For the text-containing cell, return its midpoint in [X, Y] coordinate format. 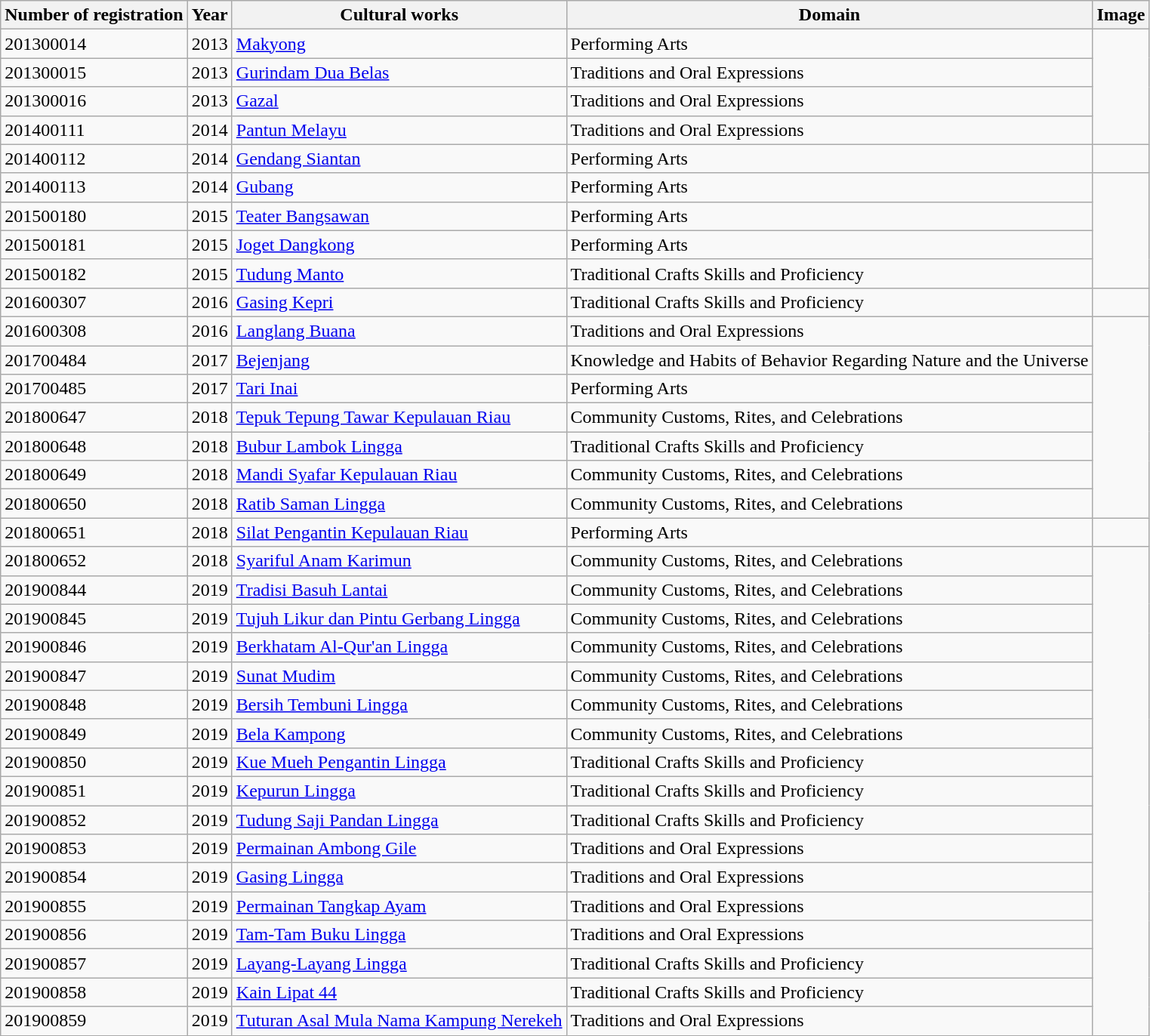
Number of registration [94, 15]
201800651 [94, 532]
201800650 [94, 504]
Kepurun Lingga [399, 791]
Domain [829, 15]
Gazal [399, 101]
201900855 [94, 906]
201500180 [94, 216]
Mandi Syafar Kepulauan Riau [399, 475]
201700484 [94, 360]
201600308 [94, 331]
201800649 [94, 475]
Langlang Buana [399, 331]
201400112 [94, 159]
Layang-Layang Lingga [399, 964]
Tradisi Basuh Lantai [399, 590]
Kain Lipat 44 [399, 992]
Tari Inai [399, 389]
201300015 [94, 72]
201900848 [94, 705]
201500182 [94, 273]
Gendang Siantan [399, 159]
Permainan Tangkap Ayam [399, 906]
201900858 [94, 992]
Bejenjang [399, 360]
201800647 [94, 418]
201900851 [94, 791]
Silat Pengantin Kepulauan Riau [399, 532]
Tudung Manto [399, 273]
201900857 [94, 964]
201800648 [94, 446]
201400113 [94, 187]
Knowledge and Habits of Behavior Regarding Nature and the Universe [829, 360]
Cultural works [399, 15]
201900859 [94, 1021]
201900847 [94, 676]
201500181 [94, 245]
Joget Dangkong [399, 245]
201600307 [94, 302]
Teater Bangsawan [399, 216]
Tam-Tam Buku Lingga [399, 935]
Kue Mueh Pengantin Lingga [399, 762]
201700485 [94, 389]
201400111 [94, 130]
Tudung Saji Pandan Lingga [399, 819]
Ratib Saman Lingga [399, 504]
Gasing Kepri [399, 302]
Syariful Anam Karimun [399, 561]
Sunat Mudim [399, 676]
201900845 [94, 618]
201900849 [94, 733]
Year [210, 15]
201300016 [94, 101]
Image [1121, 15]
Berkhatam Al-Qur'an Lingga [399, 647]
201900853 [94, 849]
Tujuh Likur dan Pintu Gerbang Lingga [399, 618]
201900850 [94, 762]
Bersih Tembuni Lingga [399, 705]
Bela Kampong [399, 733]
201900854 [94, 877]
Tuturan Asal Mula Nama Kampung Nerekeh [399, 1021]
Tepuk Tepung Tawar Kepulauan Riau [399, 418]
201900856 [94, 935]
201900852 [94, 819]
201900844 [94, 590]
201800652 [94, 561]
201300014 [94, 44]
Makyong [399, 44]
Pantun Melayu [399, 130]
Permainan Ambong Gile [399, 849]
Gasing Lingga [399, 877]
Gubang [399, 187]
Bubur Lambok Lingga [399, 446]
201900846 [94, 647]
Gurindam Dua Belas [399, 72]
